Determine the (X, Y) coordinate at the center of the cell enclosing the given text.  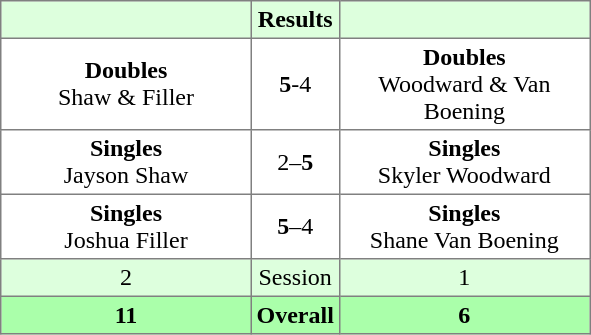
SinglesJayson Shaw (126, 162)
5-4 (295, 84)
Session (295, 278)
DoublesWoodward & Van Boening (464, 84)
1 (464, 278)
SinglesJoshua Filler (126, 226)
SinglesSkyler Woodward (464, 162)
2 (126, 278)
Results (295, 20)
Overall (295, 315)
6 (464, 315)
SinglesShane Van Boening (464, 226)
5–4 (295, 226)
DoublesShaw & Filler (126, 84)
2–5 (295, 162)
11 (126, 315)
